Return the [x, y] coordinate for the center point of the cell that contains the specified text.  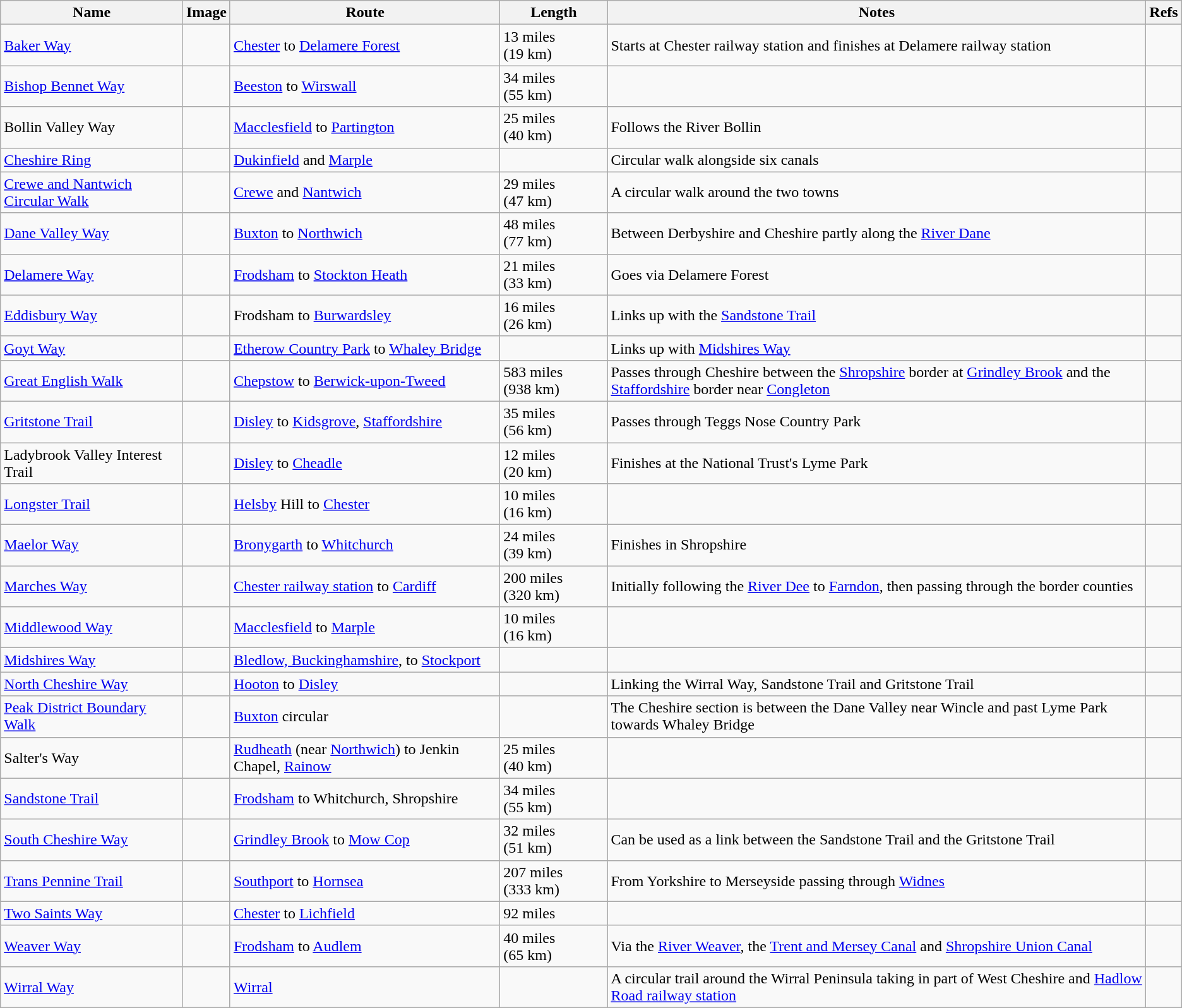
Notes [876, 13]
Finishes at the National Trust's Lyme Park [876, 462]
Disley to Kidsgrove, Staffordshire [365, 422]
Rudheath (near Northwich) to Jenkin Chapel, Rainow [365, 758]
Cheshire Ring [92, 160]
Follows the River Bollin [876, 128]
Sandstone Trail [92, 798]
Southport to Hornsea [365, 880]
The Cheshire section is between the Dane Valley near Wincle and past Lyme Park towards Whaley Bridge [876, 716]
Frodsham to Whitchurch, Shropshire [365, 798]
21 miles (33 km) [554, 274]
Dane Valley Way [92, 234]
Initially following the River Dee to Farndon, then passing through the border counties [876, 586]
Frodsham to Stockton Heath [365, 274]
Between Derbyshire and Cheshire partly along the River Dane [876, 234]
Route [365, 13]
583 miles (938 km) [554, 380]
Links up with Midshires Way [876, 348]
South Cheshire Way [92, 840]
Gritstone Trail [92, 422]
Goyt Way [92, 348]
32 miles (51 km) [554, 840]
Midshires Way [92, 660]
Baker Way [92, 45]
Middlewood Way [92, 628]
Chepstow to Berwick-upon-Tweed [365, 380]
48 miles(77 km) [554, 234]
Wirral Way [92, 987]
16 miles (26 km) [554, 316]
Bledlow, Buckinghamshire, to Stockport [365, 660]
North Cheshire Way [92, 684]
35 miles (56 km) [554, 422]
Longster Trail [92, 504]
Macclesfield to Marple [365, 628]
Hooton to Disley [365, 684]
Circular walk alongside six canals [876, 160]
Beeston to Wirswall [365, 86]
Great English Walk [92, 380]
From Yorkshire to Merseyside passing through Widnes [876, 880]
A circular trail around the Wirral Peninsula taking in part of West Cheshire and Hadlow Road railway station [876, 987]
Peak District Boundary Walk [92, 716]
A circular walk around the two towns [876, 192]
Macclesfield to Partington [365, 128]
Refs [1164, 13]
Bishop Bennet Way [92, 86]
Ladybrook Valley Interest Trail [92, 462]
Wirral [365, 987]
Passes through Teggs Nose Country Park [876, 422]
Buxton circular [365, 716]
Weaver Way [92, 946]
Etherow Country Park to Whaley Bridge [365, 348]
Delamere Way [92, 274]
Grindley Brook to Mow Cop [365, 840]
Chester to Lichfield [365, 913]
Disley to Cheadle [365, 462]
Crewe and Nantwich [365, 192]
12 miles (20 km) [554, 462]
Salter's Way [92, 758]
92 miles [554, 913]
Bronygarth to Whitchurch [365, 546]
200 miles (320 km) [554, 586]
Length [554, 13]
Chester railway station to Cardiff [365, 586]
40 miles (65 km) [554, 946]
Two Saints Way [92, 913]
Eddisbury Way [92, 316]
Links up with the Sandstone Trail [876, 316]
Passes through Cheshire between the Shropshire border at Grindley Brook and the Staffordshire border near Congleton [876, 380]
Buxton to Northwich [365, 234]
Linking the Wirral Way, Sandstone Trail and Gritstone Trail [876, 684]
Maelor Way [92, 546]
Via the River Weaver, the Trent and Mersey Canal and Shropshire Union Canal [876, 946]
Helsby Hill to Chester [365, 504]
Dukinfield and Marple [365, 160]
Trans Pennine Trail [92, 880]
Image [206, 13]
Starts at Chester railway station and finishes at Delamere railway station [876, 45]
29 miles (47 km) [554, 192]
Can be used as a link between the Sandstone Trail and the Gritstone Trail [876, 840]
Marches Way [92, 586]
24 miles (39 km) [554, 546]
13 miles (19 km) [554, 45]
Goes via Delamere Forest [876, 274]
Bollin Valley Way [92, 128]
Finishes in Shropshire [876, 546]
Chester to Delamere Forest [365, 45]
Crewe and Nantwich Circular Walk [92, 192]
Frodsham to Burwardsley [365, 316]
207 miles (333 km) [554, 880]
Name [92, 13]
Frodsham to Audlem [365, 946]
